Extract the (x, y) coordinate from the center of the cell holding the provided text.  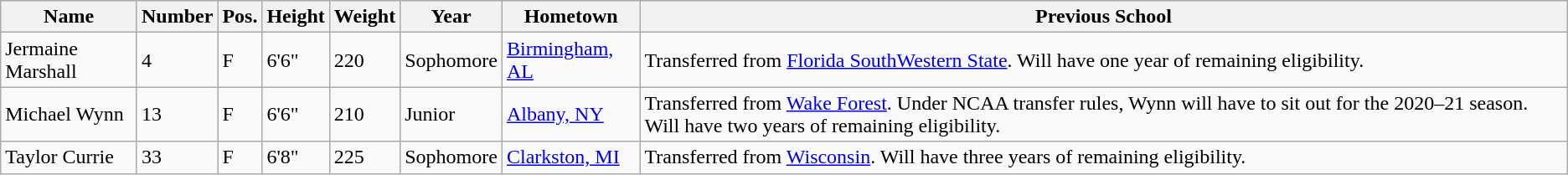
Clarkston, MI (570, 157)
Pos. (240, 17)
Birmingham, AL (570, 60)
Previous School (1104, 17)
Year (451, 17)
33 (177, 157)
220 (364, 60)
225 (364, 157)
Transferred from Florida SouthWestern State. Will have one year of remaining eligibility. (1104, 60)
13 (177, 114)
210 (364, 114)
Name (69, 17)
Jermaine Marshall (69, 60)
Albany, NY (570, 114)
Hometown (570, 17)
Height (296, 17)
Taylor Currie (69, 157)
6'8" (296, 157)
4 (177, 60)
Transferred from Wisconsin. Will have three years of remaining eligibility. (1104, 157)
Number (177, 17)
Weight (364, 17)
Junior (451, 114)
Michael Wynn (69, 114)
